Capture the cell that displays the provided text and extract its (x, y) central coordinate. 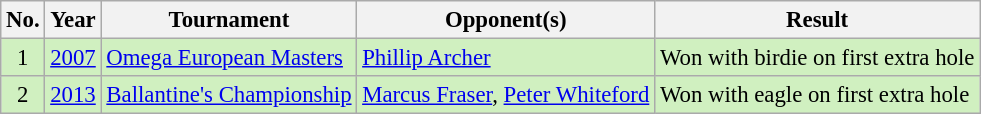
Marcus Fraser, Peter Whiteford (506, 95)
Tournament (229, 20)
Opponent(s) (506, 20)
Omega European Masters (229, 58)
Won with birdie on first extra hole (818, 58)
2013 (73, 95)
Ballantine's Championship (229, 95)
Year (73, 20)
2 (23, 95)
1 (23, 58)
Phillip Archer (506, 58)
Won with eagle on first extra hole (818, 95)
Result (818, 20)
2007 (73, 58)
No. (23, 20)
